Return the [x, y] coordinate for the center point of the cell that contains the specified text.  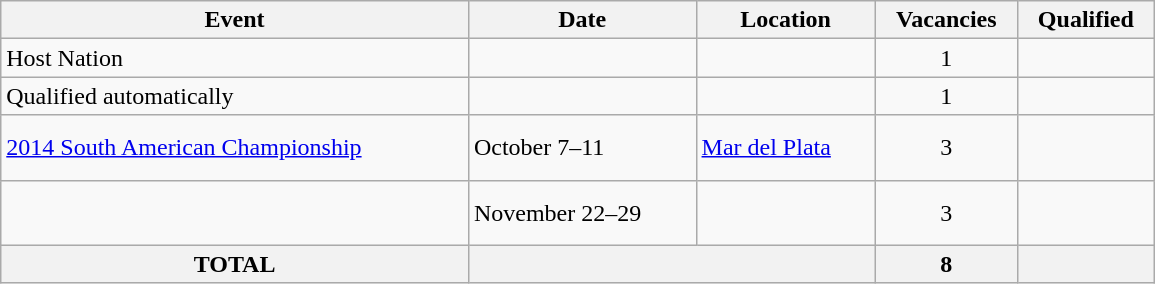
8 [946, 264]
TOTAL [235, 264]
Event [235, 20]
November 22–29 [582, 212]
Date [582, 20]
Qualified automatically [235, 96]
Host Nation [235, 58]
Mar del Plata [786, 148]
2014 South American Championship [235, 148]
Location [786, 20]
Vacancies [946, 20]
October 7–11 [582, 148]
Qualified [1086, 20]
